Locate the cell with the specified text and output its (X, Y) center coordinate. 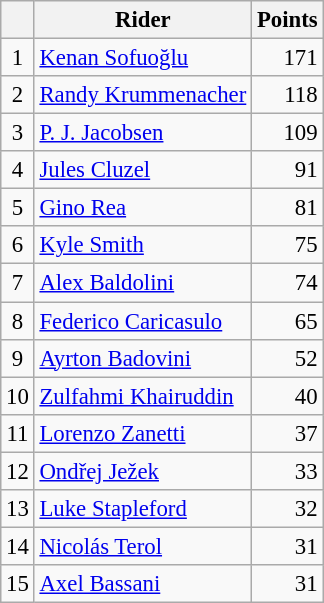
12 (18, 471)
9 (18, 358)
8 (18, 321)
109 (288, 133)
Ondřej Ježek (142, 471)
33 (288, 471)
171 (288, 58)
10 (18, 396)
Luke Stapleford (142, 509)
P. J. Jacobsen (142, 133)
2 (18, 95)
14 (18, 546)
37 (288, 433)
Jules Cluzel (142, 170)
Federico Caricasulo (142, 321)
Zulfahmi Khairuddin (142, 396)
Points (288, 20)
Alex Baldolini (142, 283)
52 (288, 358)
Rider (142, 20)
4 (18, 170)
3 (18, 133)
Randy Krummenacher (142, 95)
40 (288, 396)
Ayrton Badovini (142, 358)
118 (288, 95)
Nicolás Terol (142, 546)
1 (18, 58)
15 (18, 584)
11 (18, 433)
Axel Bassani (142, 584)
13 (18, 509)
75 (288, 245)
Kyle Smith (142, 245)
32 (288, 509)
7 (18, 283)
91 (288, 170)
Lorenzo Zanetti (142, 433)
5 (18, 208)
81 (288, 208)
6 (18, 245)
Gino Rea (142, 208)
74 (288, 283)
Kenan Sofuoğlu (142, 58)
65 (288, 321)
